Return [X, Y] of the center of cell containing provided text 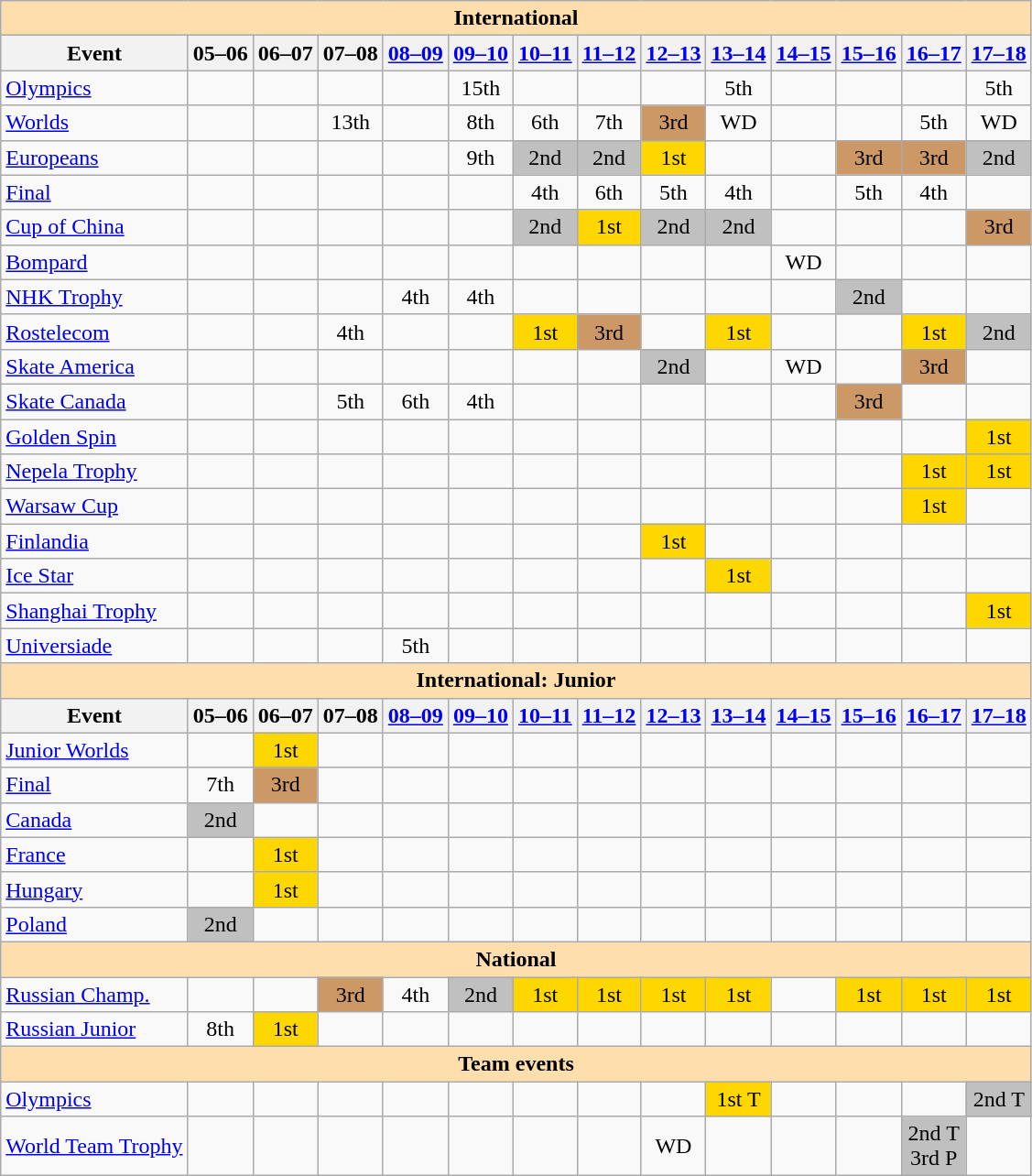
Ice Star [94, 576]
Canada [94, 820]
Poland [94, 924]
National [516, 959]
2nd T [998, 1099]
Skate America [94, 366]
9th [480, 158]
Shanghai Trophy [94, 611]
Cup of China [94, 227]
France [94, 855]
Universiade [94, 646]
2nd T 3rd P [934, 1147]
World Team Trophy [94, 1147]
Worlds [94, 123]
Rostelecom [94, 332]
International [516, 18]
Nepela Trophy [94, 472]
Junior Worlds [94, 750]
Finlandia [94, 541]
1st T [738, 1099]
Skate Canada [94, 401]
Golden Spin [94, 437]
NHK Trophy [94, 297]
Team events [516, 1064]
International: Junior [516, 681]
13th [350, 123]
Bompard [94, 262]
Russian Junior [94, 1029]
15th [480, 88]
Russian Champ. [94, 994]
Europeans [94, 158]
Warsaw Cup [94, 506]
Hungary [94, 889]
